Capture the cell that displays the provided text and extract its (X, Y) central coordinate. 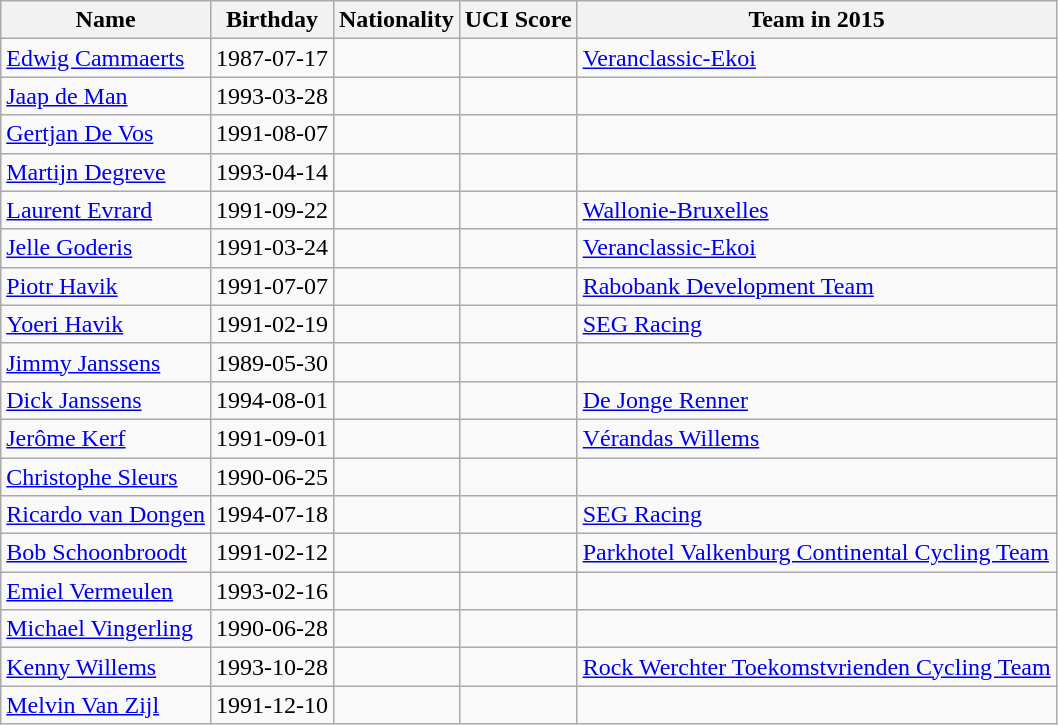
Michael Vingerling (106, 629)
Martijn Degreve (106, 172)
Name (106, 20)
1991-09-22 (272, 210)
Team in 2015 (816, 20)
1989-05-30 (272, 362)
Edwig Cammaerts (106, 58)
1991-02-12 (272, 553)
Laurent Evrard (106, 210)
1993-03-28 (272, 96)
1991-12-10 (272, 705)
Wallonie-Bruxelles (816, 210)
Melvin Van Zijl (106, 705)
1991-07-07 (272, 286)
Nationality (396, 20)
1991-08-07 (272, 134)
Jimmy Janssens (106, 362)
Piotr Havik (106, 286)
1994-07-18 (272, 515)
Vérandas Willems (816, 438)
1990-06-25 (272, 477)
Rabobank Development Team (816, 286)
Yoeri Havik (106, 324)
1990-06-28 (272, 629)
1987-07-17 (272, 58)
Birthday (272, 20)
Bob Schoonbroodt (106, 553)
1991-02-19 (272, 324)
1991-03-24 (272, 248)
1991-09-01 (272, 438)
Emiel Vermeulen (106, 591)
Dick Janssens (106, 400)
De Jonge Renner (816, 400)
1993-10-28 (272, 667)
Kenny Willems (106, 667)
1993-04-14 (272, 172)
Ricardo van Dongen (106, 515)
1994-08-01 (272, 400)
1993-02-16 (272, 591)
Gertjan De Vos (106, 134)
Christophe Sleurs (106, 477)
Rock Werchter Toekomstvrienden Cycling Team (816, 667)
Jelle Goderis (106, 248)
Jaap de Man (106, 96)
Parkhotel Valkenburg Continental Cycling Team (816, 553)
Jerôme Kerf (106, 438)
UCI Score (518, 20)
